Capture the cell that displays the provided text and extract its [X, Y] central coordinate. 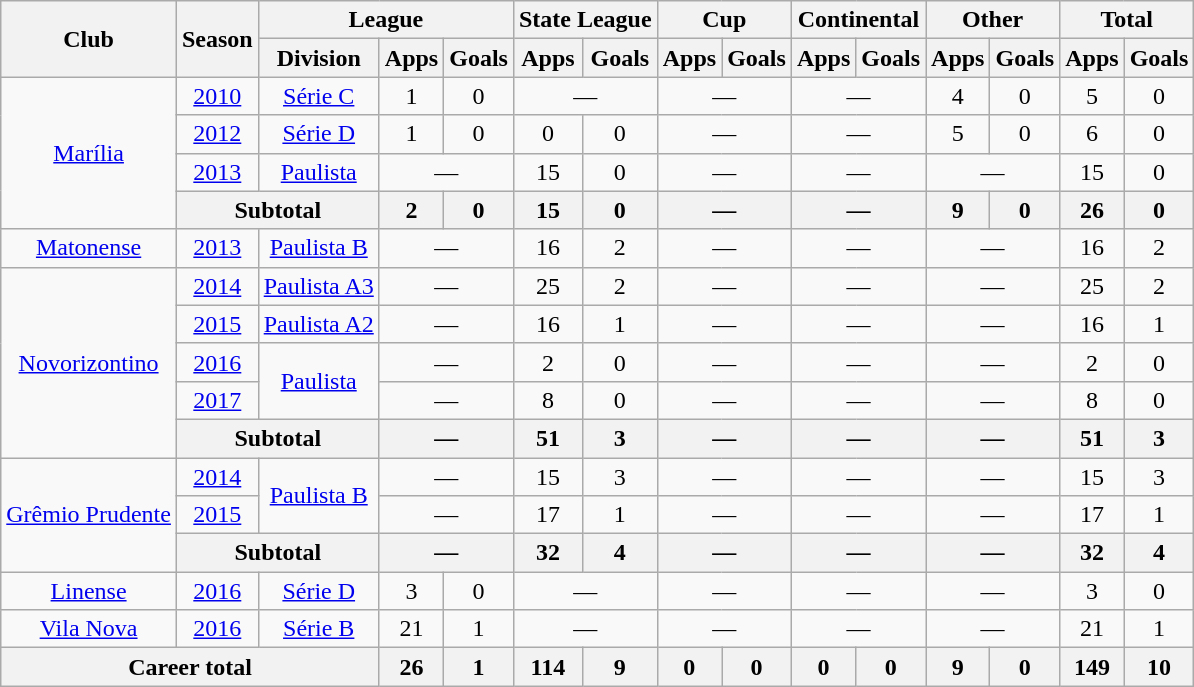
State League [585, 20]
Série C [318, 96]
6 [1092, 134]
Novorizontino [89, 362]
Cup [724, 20]
Continental [858, 20]
2017 [217, 400]
2010 [217, 96]
Paulista A2 [318, 324]
Paulista A3 [318, 286]
Grêmio Prudente [89, 515]
Matonense [89, 248]
Linense [89, 591]
Career total [190, 667]
Marília [89, 153]
Club [89, 39]
League [386, 20]
2012 [217, 134]
10 [1159, 667]
Division [318, 58]
Total [1127, 20]
Série B [318, 629]
Season [217, 39]
114 [548, 667]
Other [993, 20]
149 [1092, 667]
Vila Nova [89, 629]
